Scan for the cell matching the given text and deliver its [X, Y] coordinate at center. 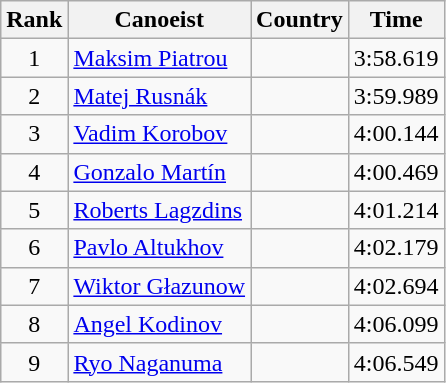
4:02.694 [396, 286]
8 [34, 324]
Rank [34, 20]
Gonzalo Martín [160, 172]
Ryo Naganuma [160, 362]
3:58.619 [396, 58]
4:06.099 [396, 324]
Angel Kodinov [160, 324]
1 [34, 58]
2 [34, 96]
Maksim Piatrou [160, 58]
9 [34, 362]
4:02.179 [396, 248]
Wiktor Głazunow [160, 286]
Pavlo Altukhov [160, 248]
Canoeist [160, 20]
4 [34, 172]
3:59.989 [396, 96]
Vadim Korobov [160, 134]
7 [34, 286]
5 [34, 210]
6 [34, 248]
3 [34, 134]
4:00.144 [396, 134]
Matej Rusnák [160, 96]
Country [300, 20]
4:01.214 [396, 210]
Roberts Lagzdins [160, 210]
4:06.549 [396, 362]
Time [396, 20]
4:00.469 [396, 172]
